Search for the cell housing the specified text and yield its [X, Y] center coordinate. 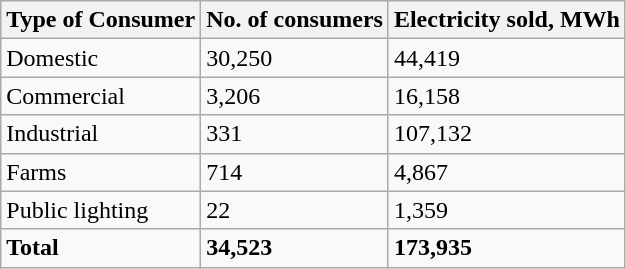
1,359 [506, 210]
173,935 [506, 248]
3,206 [295, 96]
Commercial [101, 96]
4,867 [506, 172]
16,158 [506, 96]
Public lighting [101, 210]
331 [295, 134]
Domestic [101, 58]
Farms [101, 172]
22 [295, 210]
Total [101, 248]
107,132 [506, 134]
No. of consumers [295, 20]
Electricity sold, MWh [506, 20]
30,250 [295, 58]
714 [295, 172]
34,523 [295, 248]
Industrial [101, 134]
Type of Consumer [101, 20]
44,419 [506, 58]
